Locate the cell with the specified text and output its (X, Y) center coordinate. 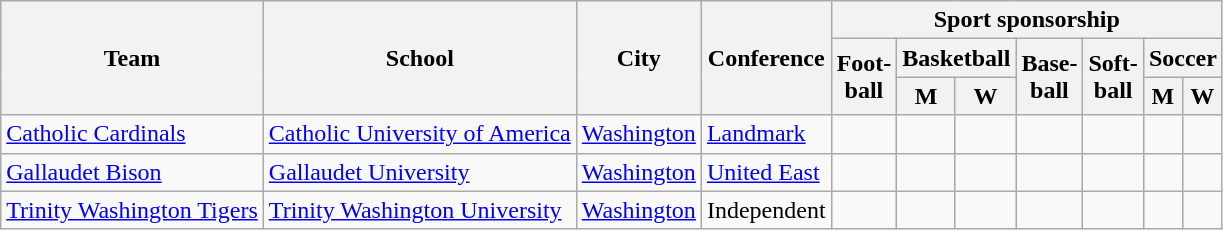
Gallaudet University (420, 172)
Soccer (1182, 58)
Landmark (766, 134)
United East (766, 172)
Catholic University of America (420, 134)
Trinity Washington Tigers (132, 210)
Sport sponsorship (1026, 20)
Independent (766, 210)
City (638, 58)
Conference (766, 58)
Trinity Washington University (420, 210)
Team (132, 58)
School (420, 58)
Gallaudet Bison (132, 172)
Foot-ball (864, 77)
Basketball (956, 58)
Base-ball (1050, 77)
Soft-ball (1113, 77)
Catholic Cardinals (132, 134)
